Identify which cell holds the provided text, then report its (X, Y) central coordinate. 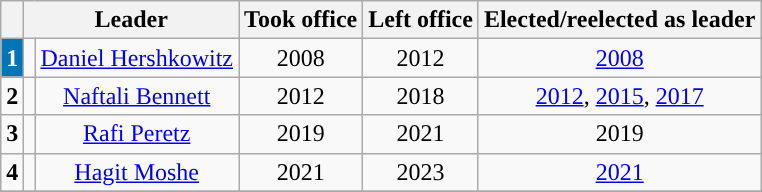
Naftali Bennett (137, 96)
2018 (421, 96)
2 (12, 96)
Took office (301, 20)
Elected/reelected as leader (620, 20)
1 (12, 58)
Leader (132, 20)
Left office (421, 20)
Daniel Hershkowitz (137, 58)
4 (12, 172)
Hagit Moshe (137, 172)
2012, 2015, 2017 (620, 96)
2023 (421, 172)
Rafi Peretz (137, 134)
3 (12, 134)
